For the text-containing cell, return its midpoint in [x, y] coordinate format. 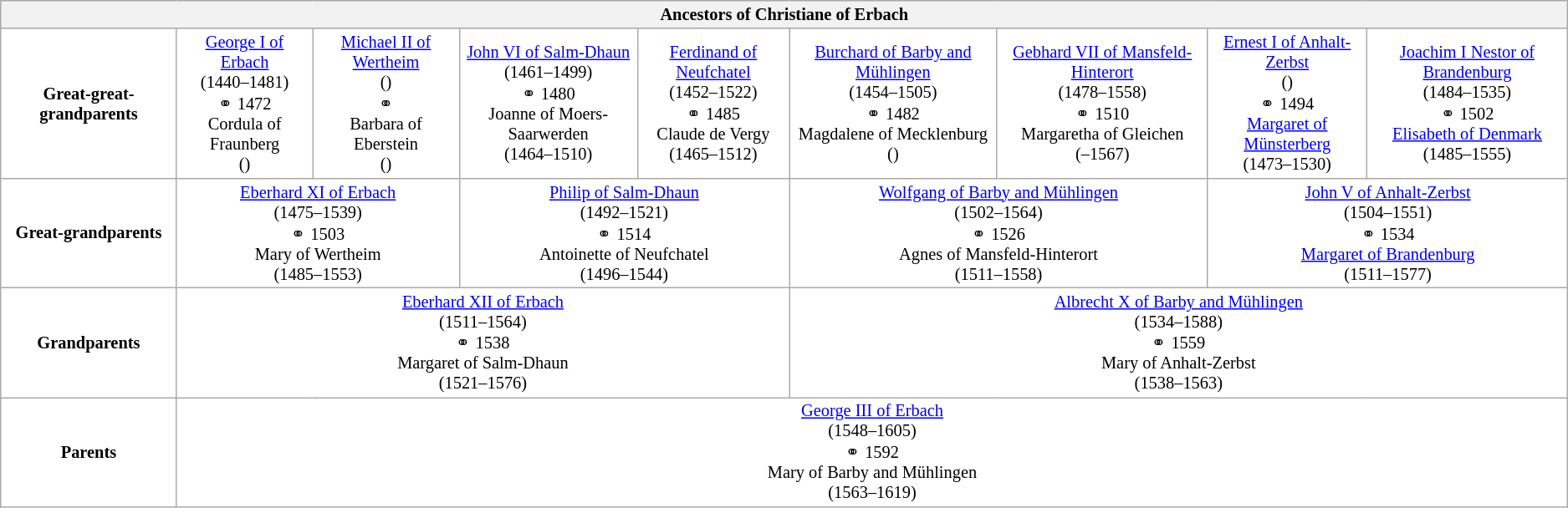
Burchard of Barby and Mühlingen(1454–1505)⚭ 1482Magdalene of Mecklenburg() [893, 104]
Ancestors of Christiane of Erbach [784, 14]
Ferdinand of Neufchatel(1452–1522)⚭ 1485Claude de Vergy(1465–1512) [713, 104]
Gebhard VII of Mansfeld-Hinterort(1478–1558)⚭ 1510Margaretha of Gleichen(–1567) [1102, 104]
Albrecht X of Barby and Mühlingen(1534–1588)⚭ 1559Mary of Anhalt-Zerbst(1538–1563) [1179, 343]
George III of Erbach(1548–1605)⚭ 1592Mary of Barby and Mühlingen(1563–1619) [872, 451]
Great-grandparents [89, 232]
Ernest I of Anhalt-Zerbst()⚭ 1494Margaret of Münsterberg(1473–1530) [1287, 104]
John V of Anhalt-Zerbst(1504–1551)⚭ 1534Margaret of Brandenburg(1511–1577) [1387, 232]
Philip of Salm-Dhaun(1492–1521)⚭ 1514Antoinette of Neufchatel(1496–1544) [624, 232]
Wolfgang of Barby and Mühlingen(1502–1564)⚭ 1526Agnes of Mansfeld-Hinterort(1511–1558) [999, 232]
Parents [89, 451]
Joachim I Nestor of Brandenburg(1484–1535)⚭ 1502Elisabeth of Denmark(1485–1555) [1467, 104]
Michael II of Wertheim()⚭ Barbara of Eberstein() [386, 104]
George I of Erbach(1440–1481)⚭ 1472Cordula of Fraunberg() [244, 104]
Eberhard XI of Erbach(1475–1539)⚭ 1503Mary of Wertheim(1485–1553) [318, 232]
Grandparents [89, 343]
Great-great-grandparents [89, 104]
John VI of Salm-Dhaun(1461–1499)⚭ 1480Joanne of Moers-Saarwerden(1464–1510) [549, 104]
Eberhard XII of Erbach(1511–1564)⚭ 1538Margaret of Salm-Dhaun(1521–1576) [483, 343]
